Pinpoint the cell where the given text exists, returning its (X, Y) midpoint coordinate. 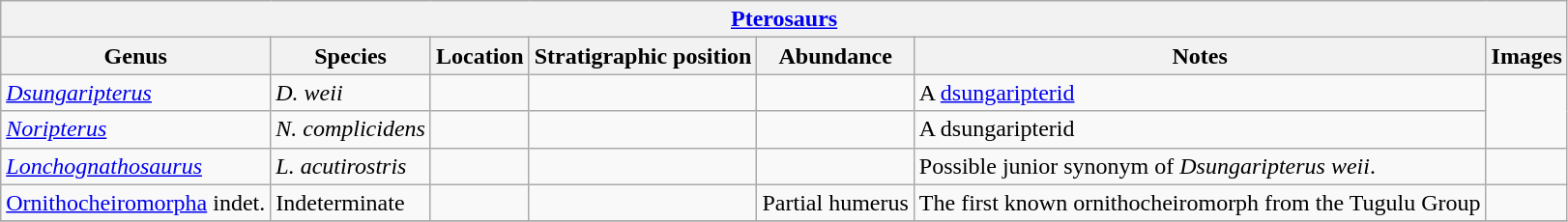
Location (479, 56)
Images (1526, 56)
Lonchognathosaurus (135, 166)
Noripterus (135, 129)
Species (351, 56)
Genus (135, 56)
Ornithocheiromorpha indet. (135, 203)
L. acutirostris (351, 166)
The first known ornithocheiromorph from the Tugulu Group (1200, 203)
Stratigraphic position (643, 56)
Notes (1200, 56)
Pterosaurs (785, 19)
Dsungaripterus (135, 93)
D. weii (351, 93)
Possible junior synonym of Dsungaripterus weii. (1200, 166)
Indeterminate (351, 203)
N. complicidens (351, 129)
Partial humerus (835, 203)
Abundance (835, 56)
